Return (X, Y) of the center of cell containing provided text 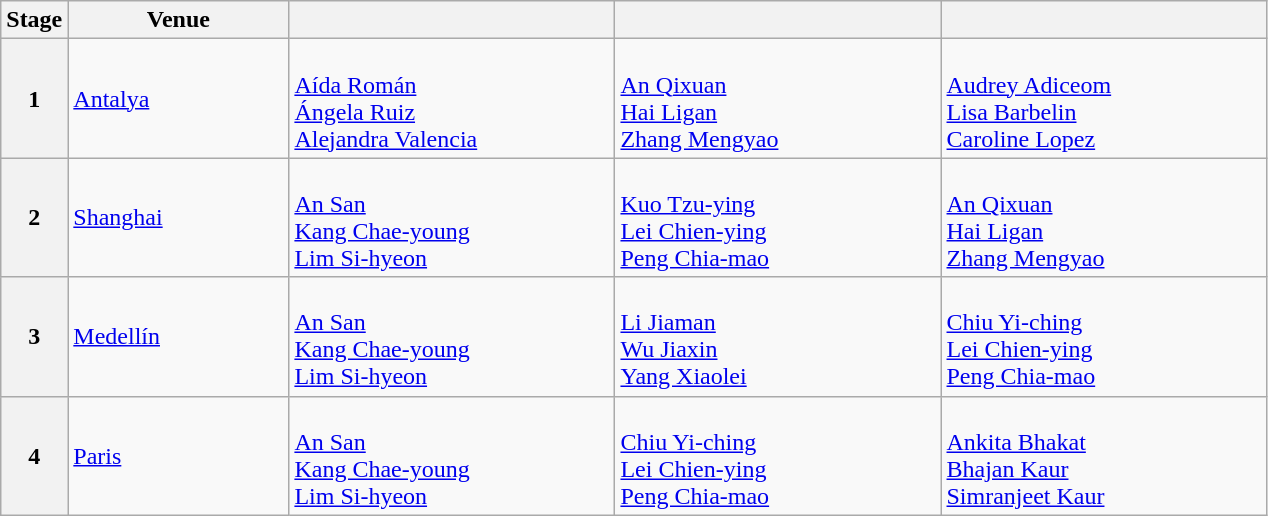
1 (34, 98)
2 (34, 218)
Li Jiaman Wu Jiaxin Yang Xiaolei (778, 336)
Paris (178, 456)
Venue (178, 20)
Shanghai (178, 218)
Stage (34, 20)
Aída Román Ángela Ruiz Alejandra Valencia (452, 98)
Audrey Adiceom Lisa Barbelin Caroline Lopez (1104, 98)
Kuo Tzu-ying Lei Chien-ying Peng Chia-mao (778, 218)
4 (34, 456)
Medellín (178, 336)
Antalya (178, 98)
Ankita Bhakat Bhajan Kaur Simranjeet Kaur (1104, 456)
3 (34, 336)
